Provide the (x, y) coordinate of the cell's center where the given text is located.  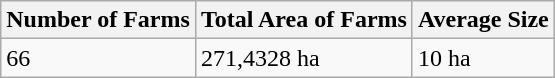
10 ha (483, 58)
271,4328 ha (304, 58)
Average Size (483, 20)
66 (98, 58)
Total Area of Farms (304, 20)
Number of Farms (98, 20)
